Identify which cell holds the provided text, then report its (X, Y) central coordinate. 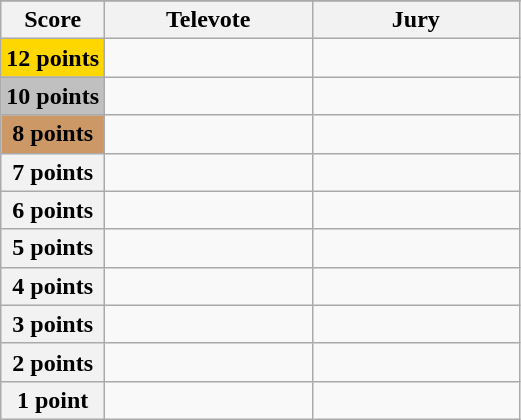
5 points (53, 248)
3 points (53, 324)
7 points (53, 172)
Televote (209, 20)
Score (53, 20)
Jury (416, 20)
4 points (53, 286)
1 point (53, 400)
10 points (53, 96)
8 points (53, 134)
6 points (53, 210)
2 points (53, 362)
12 points (53, 58)
